Provide the [X, Y] coordinate of the cell's center where the given text is located.  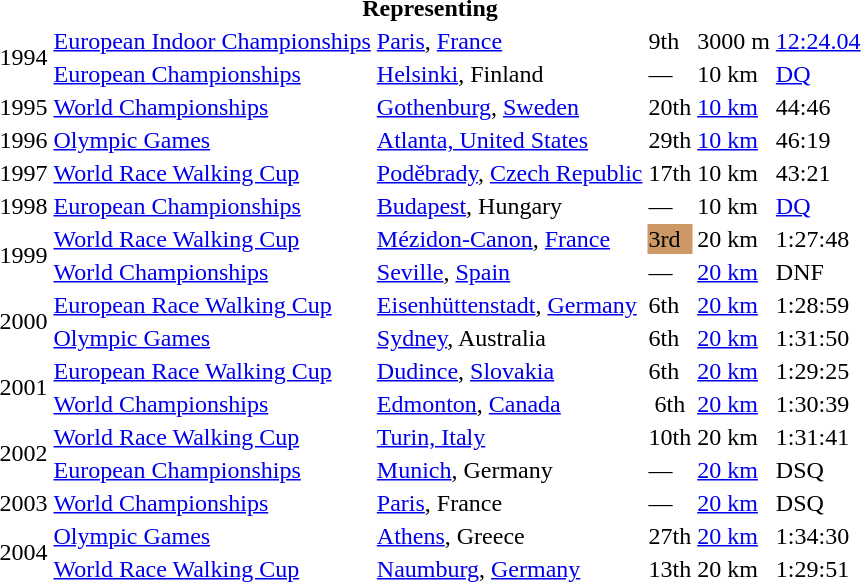
Helsinki, Finland [510, 74]
Turin, Italy [510, 437]
Seville, Spain [510, 272]
Gothenburg, Sweden [510, 107]
Munich, Germany [510, 470]
29th [670, 140]
Edmonton, Canada [510, 404]
Eisenhüttenstadt, Germany [510, 305]
27th [670, 536]
Mézidon-Canon, France [510, 239]
17th [670, 173]
European Indoor Championships [212, 41]
10th [670, 437]
3000 m [734, 41]
9th [670, 41]
Poděbrady, Czech Republic [510, 173]
20th [670, 107]
Sydney, Australia [510, 338]
Athens, Greece [510, 536]
Atlanta, United States [510, 140]
Dudince, Slovakia [510, 371]
Budapest, Hungary [510, 206]
3rd [670, 239]
